Search for the cell housing the specified text and yield its (x, y) center coordinate. 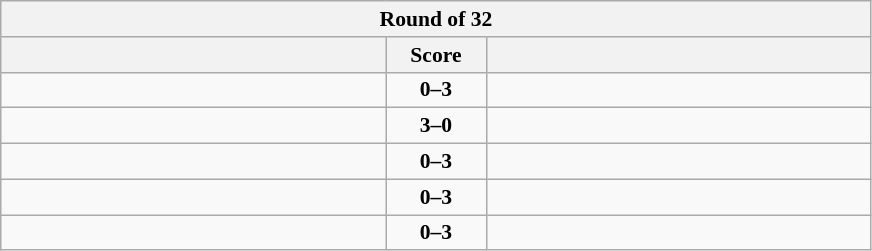
Score (436, 55)
3–0 (436, 126)
Round of 32 (436, 19)
